Search for the cell housing the specified text and yield its (x, y) center coordinate. 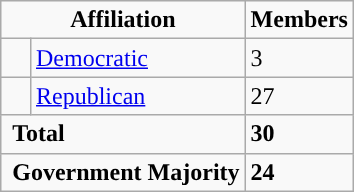
Republican (138, 96)
3 (299, 58)
Total (123, 134)
Affiliation (123, 20)
Democratic (138, 58)
Members (299, 20)
Government Majority (123, 172)
24 (299, 172)
30 (299, 134)
27 (299, 96)
